Determine the [x, y] coordinate at the center of the cell enclosing the given text.  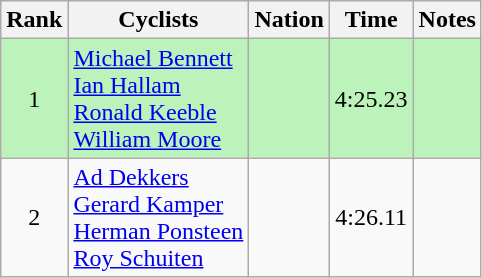
Nation [289, 20]
Cyclists [158, 20]
1 [34, 98]
Notes [447, 20]
Ad DekkersGerard KamperHerman PonsteenRoy Schuiten [158, 218]
4:26.11 [371, 218]
Rank [34, 20]
Time [371, 20]
2 [34, 218]
4:25.23 [371, 98]
Michael BennettIan HallamRonald KeebleWilliam Moore [158, 98]
